Return (X, Y) of the center of cell containing provided text 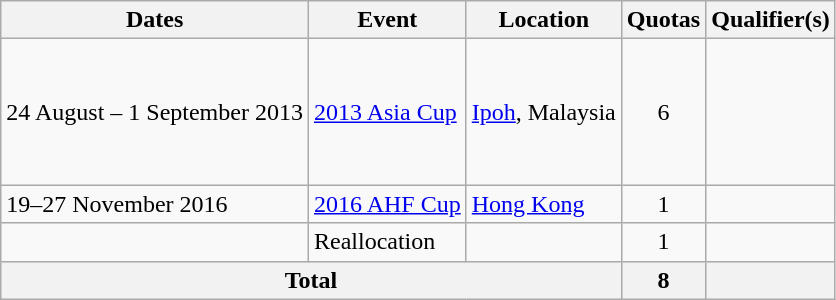
6 (663, 112)
Qualifier(s) (771, 20)
Hong Kong (544, 204)
Ipoh, Malaysia (544, 112)
Quotas (663, 20)
2016 AHF Cup (387, 204)
2013 Asia Cup (387, 112)
Location (544, 20)
Total (312, 280)
Dates (155, 20)
24 August – 1 September 2013 (155, 112)
8 (663, 280)
Event (387, 20)
Reallocation (387, 242)
19–27 November 2016 (155, 204)
